Scan for the cell matching the given text and deliver its [x, y] coordinate at center. 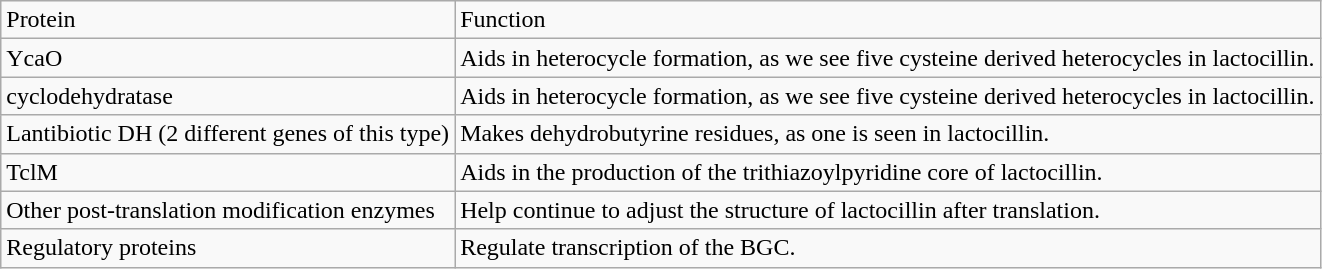
Help continue to adjust the structure of lactocillin after translation. [888, 210]
Regulate transcription of the BGC. [888, 248]
Protein [228, 20]
Function [888, 20]
Aids in the production of the trithiazoylpyridine core of lactocillin. [888, 172]
Other post-translation modification enzymes [228, 210]
TclM [228, 172]
Lantibiotic DH (2 different genes of this type) [228, 134]
YcaO [228, 58]
cyclodehydratase [228, 96]
Regulatory proteins [228, 248]
Makes dehydrobutyrine residues, as one is seen in lactocillin. [888, 134]
